Detect which cell encompasses the target text, then output its (x, y) center coordinate. 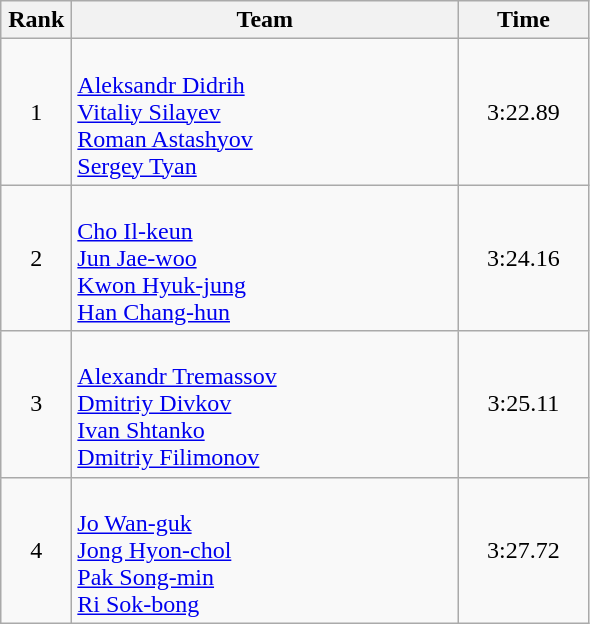
Time (524, 20)
3 (36, 404)
4 (36, 550)
3:25.11 (524, 404)
2 (36, 258)
3:24.16 (524, 258)
Aleksandr DidrihVitaliy SilayevRoman AstashyovSergey Tyan (265, 112)
Rank (36, 20)
Jo Wan-gukJong Hyon-cholPak Song-minRi Sok-bong (265, 550)
Alexandr TremassovDmitriy DivkovIvan ShtankoDmitriy Filimonov (265, 404)
Team (265, 20)
3:22.89 (524, 112)
1 (36, 112)
3:27.72 (524, 550)
Cho Il-keunJun Jae-wooKwon Hyuk-jungHan Chang-hun (265, 258)
